Capture the cell that displays the provided text and extract its (x, y) central coordinate. 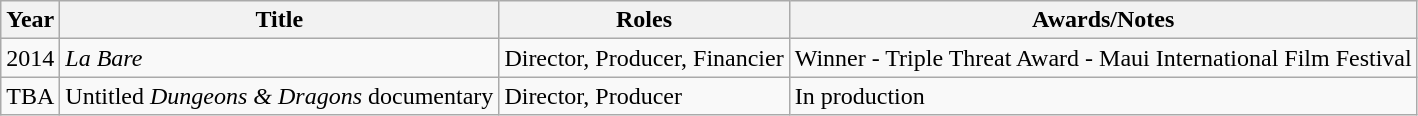
2014 (30, 58)
Year (30, 20)
Untitled Dungeons & Dragons documentary (280, 96)
In production (1103, 96)
Roles (644, 20)
La Bare (280, 58)
TBA (30, 96)
Awards/Notes (1103, 20)
Title (280, 20)
Director, Producer, Financier (644, 58)
Winner - Triple Threat Award - Maui International Film Festival (1103, 58)
Director, Producer (644, 96)
